Scan for the cell matching the given text and deliver its (x, y) coordinate at center. 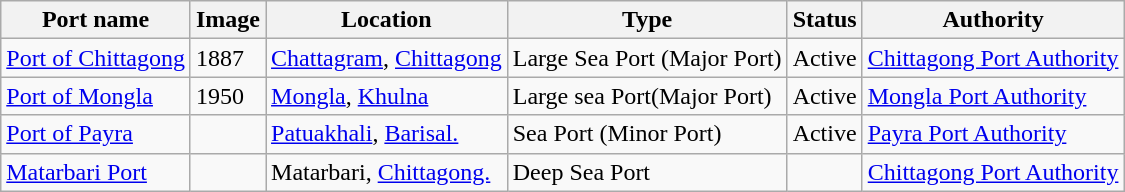
Port of Payra (96, 134)
Mongla, Khulna (387, 96)
Port name (96, 20)
Matarbari Port (96, 172)
Large sea Port(Major Port) (647, 96)
Mongla Port Authority (993, 96)
Sea Port (Minor Port) (647, 134)
Chattagram, Chittagong (387, 58)
1950 (228, 96)
Image (228, 20)
Type (647, 20)
Patuakhali, Barisal. (387, 134)
1887 (228, 58)
Matarbari, Chittagong. (387, 172)
Status (824, 20)
Location (387, 20)
Large Sea Port (Major Port) (647, 58)
Payra Port Authority (993, 134)
Port of Chittagong (96, 58)
Authority (993, 20)
Deep Sea Port (647, 172)
Port of Mongla (96, 96)
